Detect which cell encompasses the target text, then output its (x, y) center coordinate. 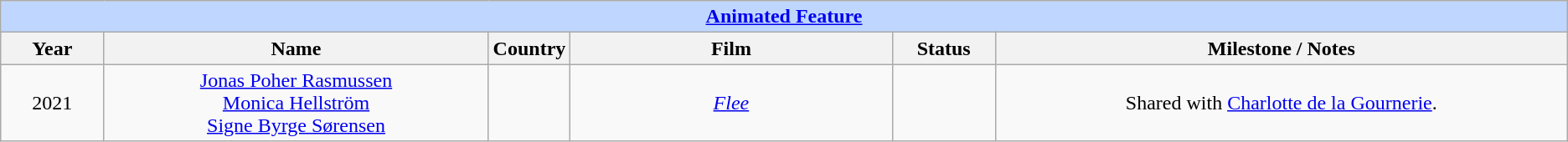
2021 (52, 103)
Name (297, 48)
Milestone / Notes (1282, 48)
Film (731, 48)
Year (52, 48)
Shared with Charlotte de la Gournerie. (1282, 103)
Country (529, 48)
Flee (731, 103)
Jonas Poher RasmussenMonica HellströmSigne Byrge Sørensen (297, 103)
Status (943, 48)
Animated Feature (784, 17)
